Determine the (X, Y) coordinate at the center of the cell enclosing the given text.  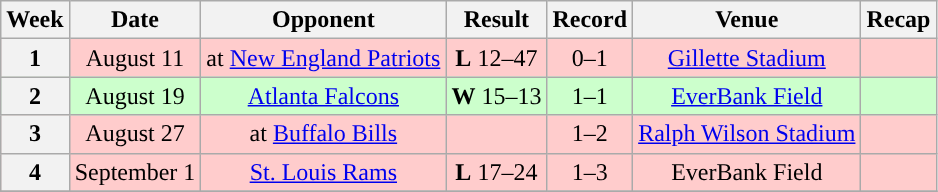
L 17–24 (496, 172)
August 19 (135, 96)
1–2 (590, 134)
Result (496, 20)
Gillette Stadium (747, 58)
Ralph Wilson Stadium (747, 134)
Date (135, 20)
Record (590, 20)
4 (35, 172)
3 (35, 134)
1 (35, 58)
September 1 (135, 172)
Opponent (324, 20)
Recap (898, 20)
August 11 (135, 58)
0–1 (590, 58)
Atlanta Falcons (324, 96)
Venue (747, 20)
1–3 (590, 172)
2 (35, 96)
at New England Patriots (324, 58)
L 12–47 (496, 58)
W 15–13 (496, 96)
August 27 (135, 134)
St. Louis Rams (324, 172)
at Buffalo Bills (324, 134)
1–1 (590, 96)
Week (35, 20)
